Return [x, y] of the center of cell containing provided text 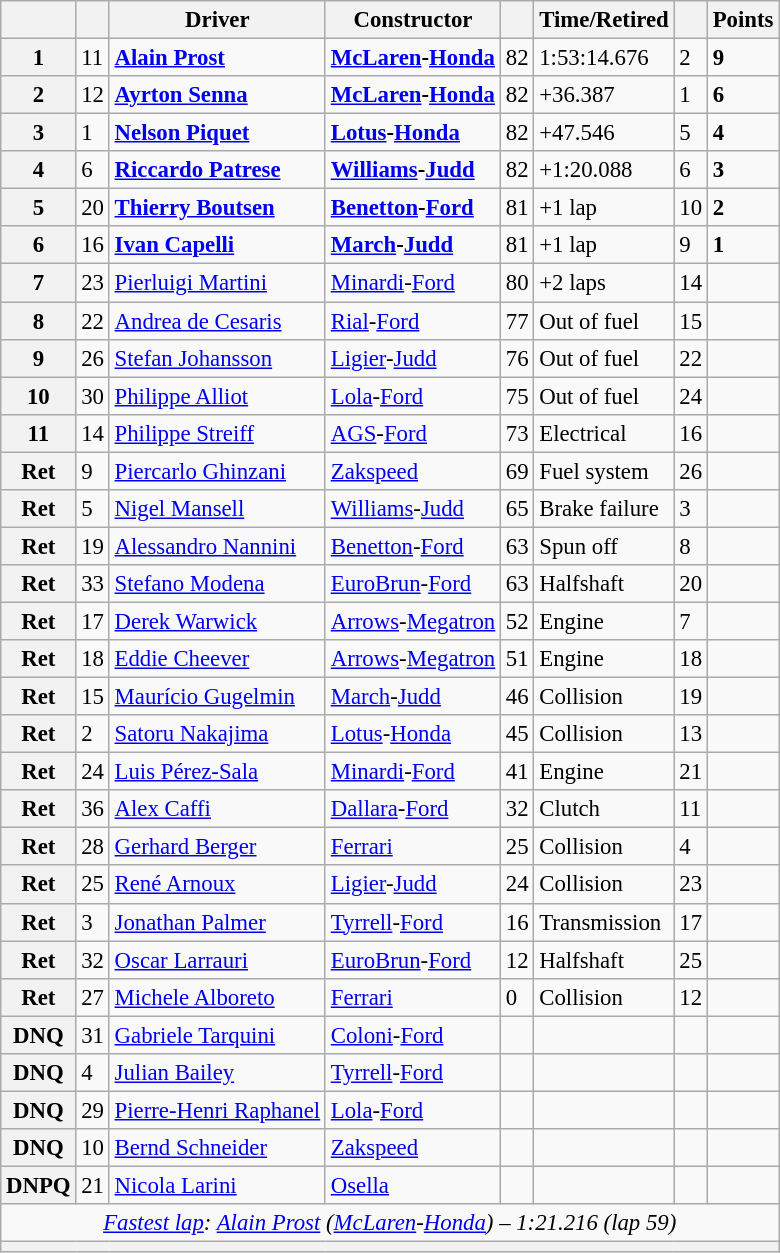
Philippe Alliot [217, 396]
Ayrton Senna [217, 95]
Spun off [604, 546]
36 [92, 809]
Eddie Cheever [217, 659]
Pierre-Henri Raphanel [217, 1110]
Philippe Streiff [217, 433]
46 [518, 697]
+36.387 [604, 95]
Transmission [604, 922]
27 [92, 997]
+1:20.088 [604, 170]
69 [518, 471]
Driver [217, 20]
+2 laps [604, 283]
75 [518, 396]
Fastest lap: Alain Prost (McLaren-Honda) – 1:21.216 (lap 59) [390, 1223]
Clutch [604, 809]
77 [518, 321]
Michele Alboreto [217, 997]
Piercarlo Ghinzani [217, 471]
80 [518, 283]
Julian Bailey [217, 1073]
28 [92, 847]
31 [92, 1035]
73 [518, 433]
Gerhard Berger [217, 847]
Time/Retired [604, 20]
76 [518, 358]
51 [518, 659]
Pierluigi Martini [217, 283]
Nelson Piquet [217, 133]
Stefan Johansson [217, 358]
Thierry Boutsen [217, 208]
30 [92, 396]
13 [690, 734]
AGS-Ford [412, 433]
Dallara-Ford [412, 809]
Satoru Nakajima [217, 734]
Ivan Capelli [217, 245]
Rial-Ford [412, 321]
65 [518, 509]
Alain Prost [217, 58]
41 [518, 772]
Alessandro Nannini [217, 546]
+47.546 [604, 133]
Nicola Larini [217, 1185]
Stefano Modena [217, 584]
Bernd Schneider [217, 1148]
Gabriele Tarquini [217, 1035]
Luis Pérez-Sala [217, 772]
Riccardo Patrese [217, 170]
Derek Warwick [217, 621]
52 [518, 621]
Constructor [412, 20]
Electrical [604, 433]
René Arnoux [217, 885]
Andrea de Cesaris [217, 321]
33 [92, 584]
0 [518, 997]
Nigel Mansell [217, 509]
45 [518, 734]
Points [742, 20]
Coloni-Ford [412, 1035]
Jonathan Palmer [217, 922]
DNPQ [38, 1185]
Alex Caffi [217, 809]
Oscar Larrauri [217, 960]
Brake failure [604, 509]
Maurício Gugelmin [217, 697]
Fuel system [604, 471]
Osella [412, 1185]
1:53:14.676 [604, 58]
29 [92, 1110]
